Return the (x, y) coordinate for the center point of the cell that contains the specified text.  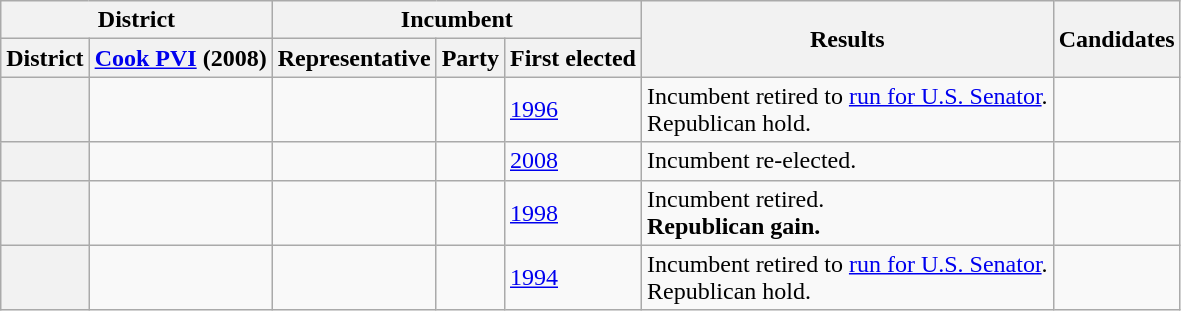
2008 (572, 161)
Party (470, 58)
1994 (572, 278)
Incumbent retired.Republican gain. (847, 212)
1996 (572, 110)
Incumbent re-elected. (847, 161)
Representative (354, 58)
1998 (572, 212)
Incumbent (456, 20)
Results (847, 39)
Cook PVI (2008) (180, 58)
First elected (572, 58)
Candidates (1116, 39)
